Extract the (x, y) coordinate from the center of the cell holding the provided text.  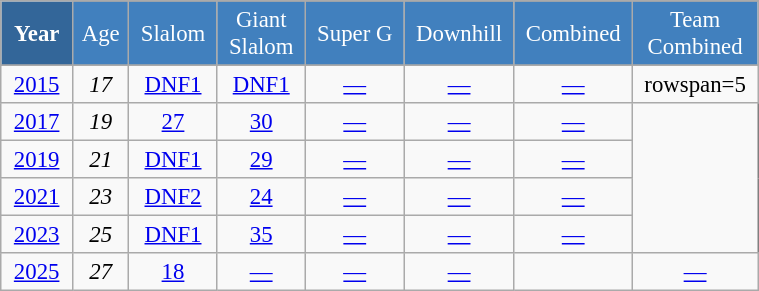
2023 (37, 235)
Slalom (173, 34)
Combined (574, 34)
23 (101, 197)
rowspan=5 (694, 85)
Year (37, 34)
17 (101, 85)
21 (101, 160)
DNF2 (173, 197)
Downhill (459, 34)
27 (173, 122)
24 (261, 197)
TeamCombined (694, 34)
29 (261, 160)
Super G (354, 34)
2019 (37, 160)
GiantSlalom (261, 34)
25 (101, 235)
30 (261, 122)
2017 (37, 122)
35 (261, 235)
2021 (37, 197)
19 (101, 122)
2015 (37, 85)
Age (101, 34)
